Search for the cell housing the specified text and yield its (X, Y) center coordinate. 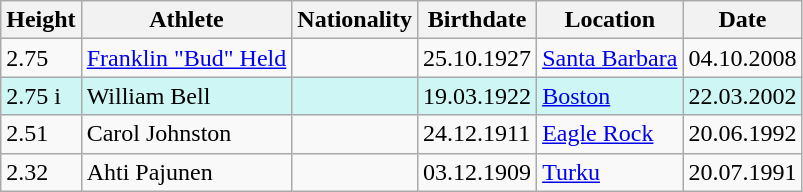
Carol Johnston (186, 134)
04.10.2008 (742, 58)
Franklin "Bud" Held (186, 58)
Boston (610, 96)
2.51 (41, 134)
19.03.1922 (478, 96)
2.75 (41, 58)
William Bell (186, 96)
22.03.2002 (742, 96)
Location (610, 20)
Santa Barbara (610, 58)
Birthdate (478, 20)
2.75 i (41, 96)
24.12.1911 (478, 134)
2.32 (41, 172)
20.07.1991 (742, 172)
Eagle Rock (610, 134)
03.12.1909 (478, 172)
Athlete (186, 20)
Date (742, 20)
25.10.1927 (478, 58)
Height (41, 20)
20.06.1992 (742, 134)
Ahti Pajunen (186, 172)
Turku (610, 172)
Nationality (355, 20)
